Capture the cell that displays the provided text and extract its [x, y] central coordinate. 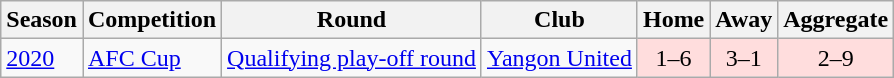
AFC Cup [152, 58]
Round [352, 20]
1–6 [673, 58]
Away [744, 20]
Season [42, 20]
Yangon United [559, 58]
3–1 [744, 58]
Club [559, 20]
2020 [42, 58]
2–9 [836, 58]
Competition [152, 20]
Home [673, 20]
Qualifying play-off round [352, 58]
Aggregate [836, 20]
